Locate the cell with the specified text and output its [X, Y] center coordinate. 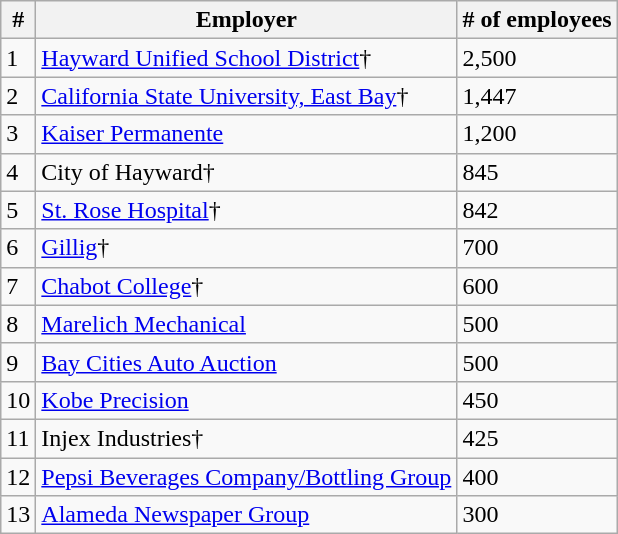
Employer [246, 20]
Hayward Unified School District† [246, 58]
450 [537, 400]
California State University, East Bay† [246, 96]
842 [537, 210]
Alameda Newspaper Group [246, 515]
9 [18, 362]
400 [537, 477]
Pepsi Beverages Company/Bottling Group [246, 477]
2 [18, 96]
4 [18, 172]
2,500 [537, 58]
12 [18, 477]
St. Rose Hospital† [246, 210]
5 [18, 210]
1,200 [537, 134]
Injex Industries† [246, 438]
Marelich Mechanical [246, 324]
8 [18, 324]
# of employees [537, 20]
11 [18, 438]
600 [537, 286]
Chabot College† [246, 286]
1,447 [537, 96]
Kobe Precision [246, 400]
10 [18, 400]
1 [18, 58]
845 [537, 172]
13 [18, 515]
7 [18, 286]
City of Hayward† [246, 172]
425 [537, 438]
300 [537, 515]
6 [18, 248]
Bay Cities Auto Auction [246, 362]
700 [537, 248]
3 [18, 134]
# [18, 20]
Kaiser Permanente [246, 134]
Gillig† [246, 248]
